Pinpoint the cell where the given text exists, returning its (x, y) midpoint coordinate. 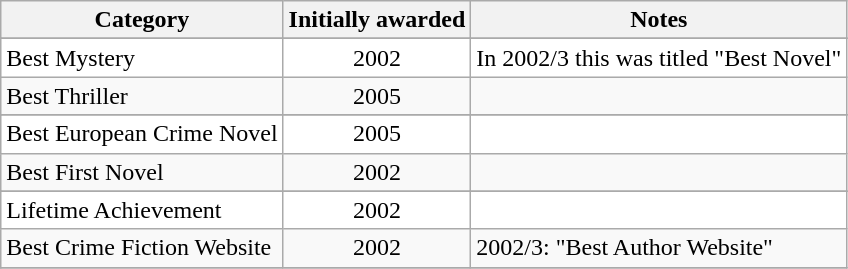
Best Mystery (142, 58)
Initially awarded (377, 20)
Notes (659, 20)
Best Crime Fiction Website (142, 248)
Category (142, 20)
In 2002/3 this was titled "Best Novel" (659, 58)
Best European Crime Novel (142, 134)
Lifetime Achievement (142, 210)
Best First Novel (142, 172)
2002/3: "Best Author Website" (659, 248)
Best Thriller (142, 96)
